Identify which cell holds the provided text, then report its (x, y) central coordinate. 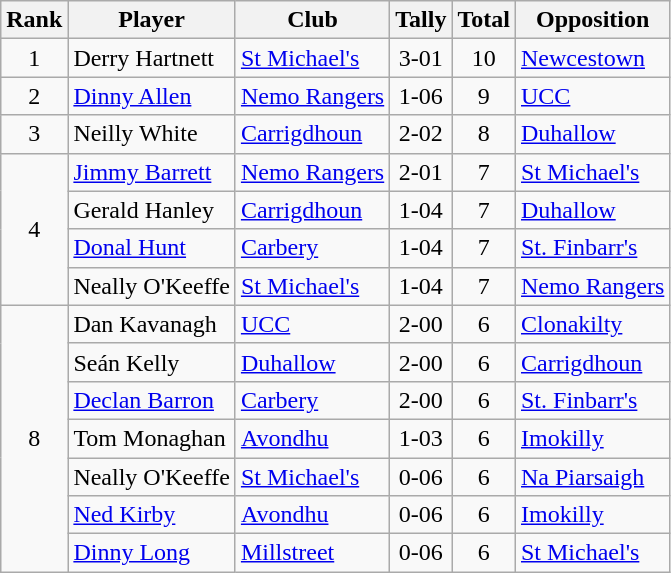
Clonakilty (592, 324)
Derry Hartnett (152, 58)
Dinny Long (152, 553)
Donal Hunt (152, 248)
Dan Kavanagh (152, 324)
Ned Kirby (152, 515)
Seán Kelly (152, 362)
Gerald Hanley (152, 210)
1 (34, 58)
Total (484, 20)
2-01 (421, 172)
3 (34, 134)
Declan Barron (152, 400)
4 (34, 229)
Na Piarsaigh (592, 477)
10 (484, 58)
Player (152, 20)
Rank (34, 20)
Tom Monaghan (152, 438)
2-02 (421, 134)
Opposition (592, 20)
9 (484, 96)
Jimmy Barrett (152, 172)
Tally (421, 20)
1-06 (421, 96)
Millstreet (312, 553)
3-01 (421, 58)
Dinny Allen (152, 96)
Club (312, 20)
1-03 (421, 438)
2 (34, 96)
Newcestown (592, 58)
Neilly White (152, 134)
